Search for the cell housing the specified text and yield its (x, y) center coordinate. 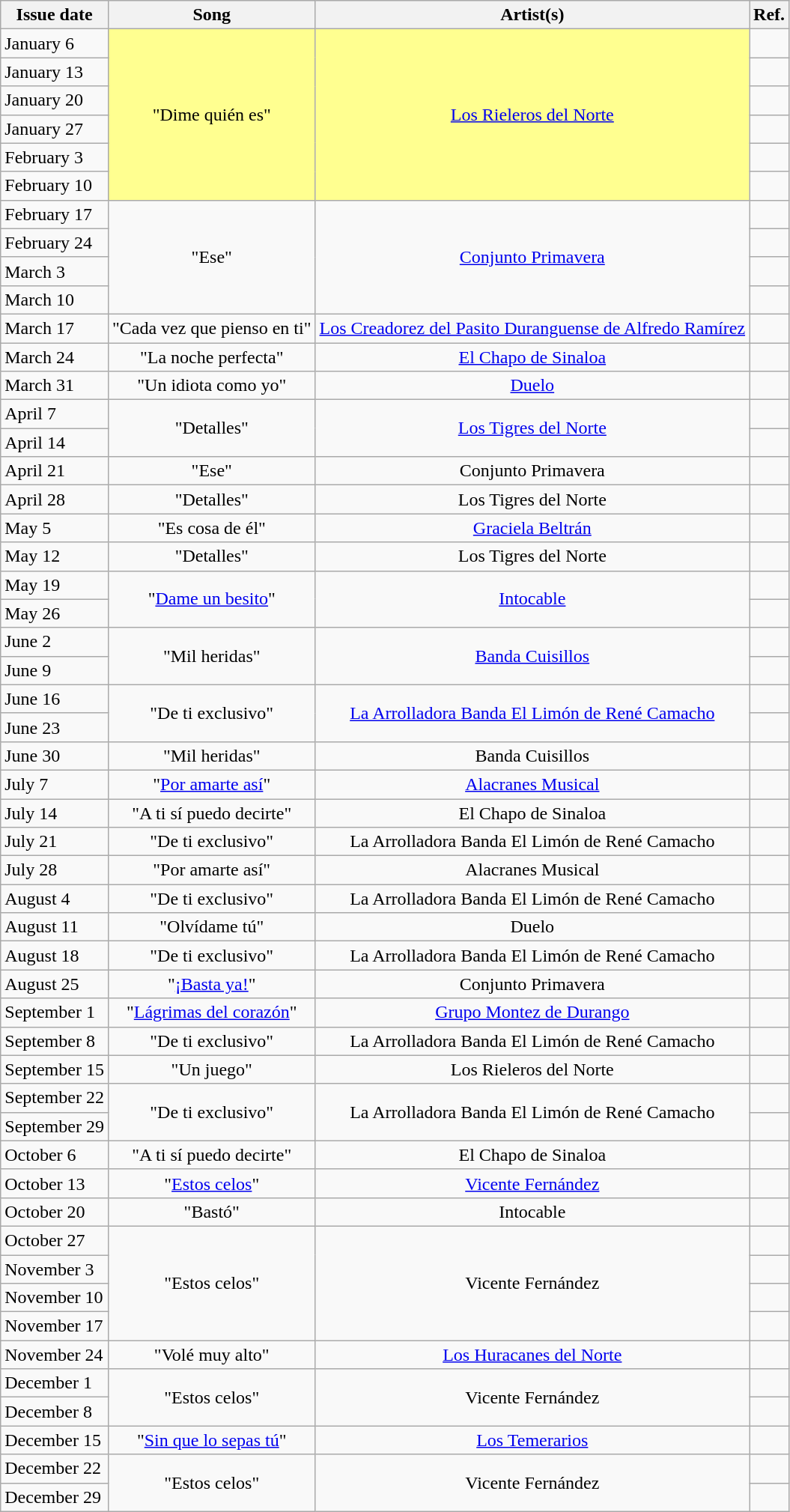
Los Temerarios (532, 1440)
September 15 (55, 1069)
October 6 (55, 1155)
"Bastó" (211, 1212)
Graciela Beltrán (532, 528)
April 21 (55, 471)
December 8 (55, 1412)
"Es cosa de él" (211, 528)
October 20 (55, 1212)
Los Huracanes del Norte (532, 1355)
March 10 (55, 300)
"Dime quién es" (211, 115)
December 1 (55, 1383)
December 22 (55, 1469)
October 27 (55, 1240)
June 16 (55, 699)
June 9 (55, 670)
"Cada vez que pienso en ti" (211, 328)
"Un juego" (211, 1069)
March 24 (55, 357)
July 7 (55, 784)
January 6 (55, 43)
April 28 (55, 500)
November 3 (55, 1269)
August 25 (55, 984)
"Olvídame tú" (211, 927)
July 28 (55, 870)
"Sin que lo sepas tú" (211, 1440)
February 3 (55, 157)
June 30 (55, 756)
May 12 (55, 556)
May 5 (55, 528)
April 14 (55, 443)
August 18 (55, 956)
February 17 (55, 214)
December 29 (55, 1497)
"La noche perfecta" (211, 357)
July 14 (55, 813)
August 11 (55, 927)
Grupo Montez de Durango (532, 1012)
Artist(s) (532, 15)
January 13 (55, 72)
March 17 (55, 328)
May 26 (55, 613)
September 29 (55, 1126)
July 21 (55, 842)
October 13 (55, 1183)
Issue date (55, 15)
September 1 (55, 1012)
November 24 (55, 1355)
February 24 (55, 243)
January 20 (55, 100)
Ref. (770, 15)
May 19 (55, 585)
September 22 (55, 1098)
"Un idiota como yo" (211, 386)
March 31 (55, 386)
June 2 (55, 642)
August 4 (55, 899)
Los Creadorez del Pasito Duranguense de Alfredo Ramírez (532, 328)
June 23 (55, 727)
January 27 (55, 129)
"Dame un besito" (211, 599)
November 10 (55, 1298)
March 3 (55, 271)
February 10 (55, 186)
"¡Basta ya!" (211, 984)
November 17 (55, 1326)
April 7 (55, 414)
September 8 (55, 1041)
December 15 (55, 1440)
"Lágrimas del corazón" (211, 1012)
Song (211, 15)
"Volé muy alto" (211, 1355)
